Detect which cell encompasses the target text, then output its (x, y) center coordinate. 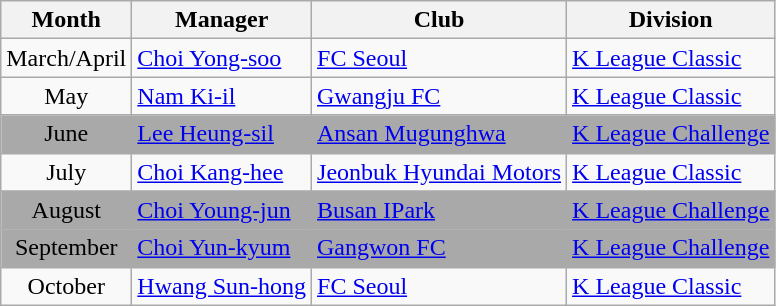
Manager (222, 20)
October (66, 286)
Jeonbuk Hyundai Motors (440, 172)
Busan IPark (440, 210)
May (66, 96)
Month (66, 20)
Gangwon FC (440, 248)
Lee Heung-sil (222, 134)
March/April (66, 58)
July (66, 172)
Choi Young-jun (222, 210)
Choi Yong-soo (222, 58)
September (66, 248)
Choi Kang-hee (222, 172)
June (66, 134)
Gwangju FC (440, 96)
Ansan Mugunghwa (440, 134)
Nam Ki-il (222, 96)
Hwang Sun-hong (222, 286)
Division (671, 20)
Club (440, 20)
August (66, 210)
Choi Yun-kyum (222, 248)
